Output the [x, y] coordinate of the center of the cell containing the given text.  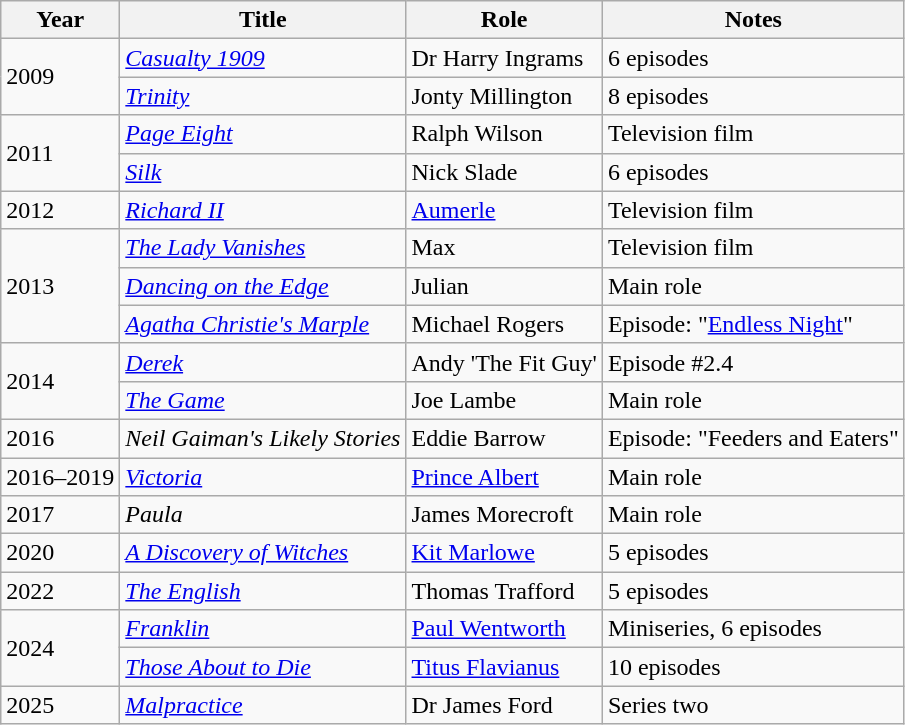
Richard II [263, 210]
Aumerle [504, 210]
2022 [60, 591]
Page Eight [263, 134]
2012 [60, 210]
Julian [504, 286]
Victoria [263, 477]
Paula [263, 515]
Episode: "Feeders and Eaters" [753, 438]
Eddie Barrow [504, 438]
Paul Wentworth [504, 629]
The Lady Vanishes [263, 248]
2025 [60, 705]
Agatha Christie's Marple [263, 324]
2014 [60, 381]
Neil Gaiman's Likely Stories [263, 438]
Casualty 1909 [263, 58]
Miniseries, 6 episodes [753, 629]
Series two [753, 705]
2020 [60, 553]
Franklin [263, 629]
Year [60, 20]
Those About to Die [263, 667]
2016 [60, 438]
Role [504, 20]
A Discovery of Witches [263, 553]
Thomas Trafford [504, 591]
Ralph Wilson [504, 134]
The Game [263, 400]
Jonty Millington [504, 96]
Dancing on the Edge [263, 286]
Titus Flavianus [504, 667]
2011 [60, 153]
Notes [753, 20]
Malpractice [263, 705]
Prince Albert [504, 477]
Max [504, 248]
Andy 'The Fit Guy' [504, 362]
8 episodes [753, 96]
Trinity [263, 96]
Michael Rogers [504, 324]
Episode: "Endless Night" [753, 324]
10 episodes [753, 667]
2016–2019 [60, 477]
Kit Marlowe [504, 553]
2013 [60, 286]
Dr Harry Ingrams [504, 58]
Joe Lambe [504, 400]
Derek [263, 362]
James Morecroft [504, 515]
Dr James Ford [504, 705]
Silk [263, 172]
Title [263, 20]
Nick Slade [504, 172]
2024 [60, 648]
2009 [60, 77]
Episode #2.4 [753, 362]
2017 [60, 515]
The English [263, 591]
